Find where the given text appears and provide that cell's center as (x, y) coordinate. 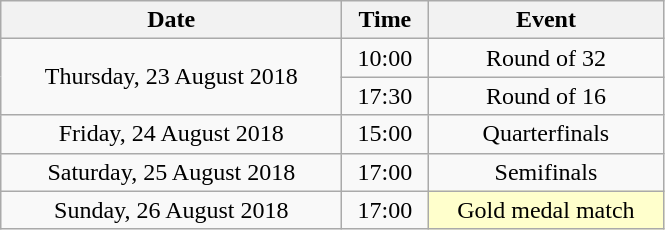
Round of 16 (546, 96)
Round of 32 (546, 58)
17:30 (385, 96)
Saturday, 25 August 2018 (172, 172)
Time (385, 20)
10:00 (385, 58)
Thursday, 23 August 2018 (172, 77)
Quarterfinals (546, 134)
Date (172, 20)
Event (546, 20)
15:00 (385, 134)
Gold medal match (546, 210)
Semifinals (546, 172)
Sunday, 26 August 2018 (172, 210)
Friday, 24 August 2018 (172, 134)
